From the cell containing the given text, extract its center point as (x, y) coordinate. 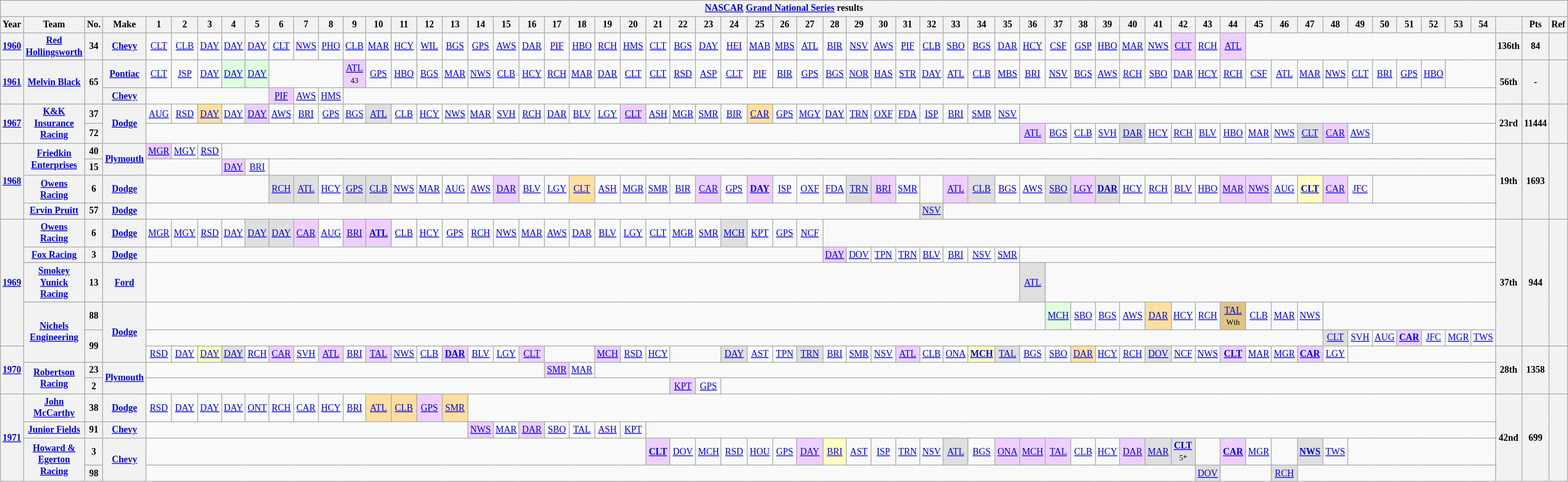
49 (1360, 25)
1961 (12, 82)
Robertson Racing (54, 378)
52 (1433, 25)
31 (908, 25)
8 (331, 25)
10 (379, 25)
54 (1483, 25)
HOU (760, 452)
John McCarthy (54, 408)
NASCAR Grand National Series results (784, 8)
88 (94, 316)
Nichels Engineering (54, 332)
65 (94, 82)
Pontiac (124, 74)
Friedkin Enterprises (54, 159)
28 (835, 25)
35 (1008, 25)
7 (306, 25)
699 (1535, 438)
42 (1184, 25)
21 (658, 25)
NOR (859, 74)
- (1535, 82)
TALWth (1233, 316)
20 (633, 25)
9 (354, 25)
MAB (760, 46)
Junior Fields (54, 430)
27 (810, 25)
30 (883, 25)
32 (931, 25)
45 (1259, 25)
18 (582, 25)
98 (94, 473)
5 (257, 25)
36 (1032, 25)
12 (429, 25)
72 (94, 134)
Make (124, 25)
ONT (257, 408)
91 (94, 430)
136th (1509, 46)
44 (1233, 25)
WIL (429, 46)
Smokey Yunick Racing (54, 282)
1969 (12, 282)
53 (1459, 25)
11 (403, 25)
1960 (12, 46)
JSP (185, 74)
Ervin Pruitt (54, 211)
25 (760, 25)
43 (1207, 25)
39 (1108, 25)
1971 (12, 438)
Fox Racing (54, 255)
19 (608, 25)
47 (1310, 25)
41 (1158, 25)
Ford (124, 282)
Howard & Egerton Racing (54, 460)
19th (1509, 181)
33 (956, 25)
STR (908, 74)
26 (784, 25)
4 (233, 25)
22 (683, 25)
50 (1385, 25)
56th (1509, 82)
48 (1335, 25)
Pts (1535, 25)
1358 (1535, 370)
944 (1535, 282)
1970 (12, 370)
No. (94, 25)
28th (1509, 370)
57 (94, 211)
HEI (734, 46)
Year (12, 25)
CLT5* (1184, 452)
99 (94, 346)
Team (54, 25)
51 (1409, 25)
42nd (1509, 438)
1967 (12, 124)
16 (532, 25)
23rd (1509, 124)
HAS (883, 74)
1968 (12, 181)
29 (859, 25)
84 (1535, 46)
Ref (1558, 25)
PHO (331, 46)
GSP (1084, 46)
24 (734, 25)
17 (557, 25)
Melvin Black (54, 82)
46 (1284, 25)
ATL43 (354, 74)
37th (1509, 282)
1693 (1535, 181)
1 (159, 25)
14 (481, 25)
Red Hollingsworth (54, 46)
ASP (708, 74)
K&K Insurance Racing (54, 124)
11444 (1535, 124)
